Provide the (x, y) coordinate of the cell's center where the given text is located.  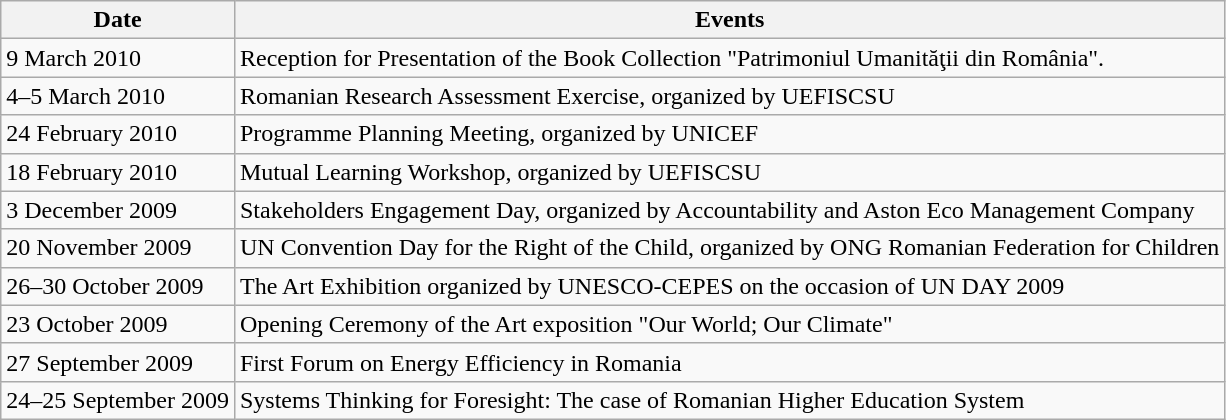
Stakeholders Engagement Day, organized by Accountability and Aston Eco Management Company (729, 210)
23 October 2009 (118, 324)
Mutual Learning Workshop, organized by UEFISCSU (729, 172)
Events (729, 20)
Opening Ceremony of the Art exposition "Our World; Our Climate" (729, 324)
9 March 2010 (118, 58)
27 September 2009 (118, 362)
26–30 October 2009 (118, 286)
Date (118, 20)
UN Convention Day for the Right of the Child, organized by ONG Romanian Federation for Children (729, 248)
24 February 2010 (118, 134)
First Forum on Energy Efficiency in Romania (729, 362)
Romanian Research Assessment Exercise, organized by UEFISCSU (729, 96)
Reception for Presentation of the Book Collection "Patrimoniul Umanităţii din România". (729, 58)
4–5 March 2010 (118, 96)
Programme Planning Meeting, organized by UNICEF (729, 134)
24–25 September 2009 (118, 400)
18 February 2010 (118, 172)
The Art Exhibition organized by UNESCO-CEPES on the occasion of UN DAY 2009 (729, 286)
Systems Thinking for Foresight: The case of Romanian Higher Education System (729, 400)
3 December 2009 (118, 210)
20 November 2009 (118, 248)
